For the text-containing cell, return its midpoint in [X, Y] coordinate format. 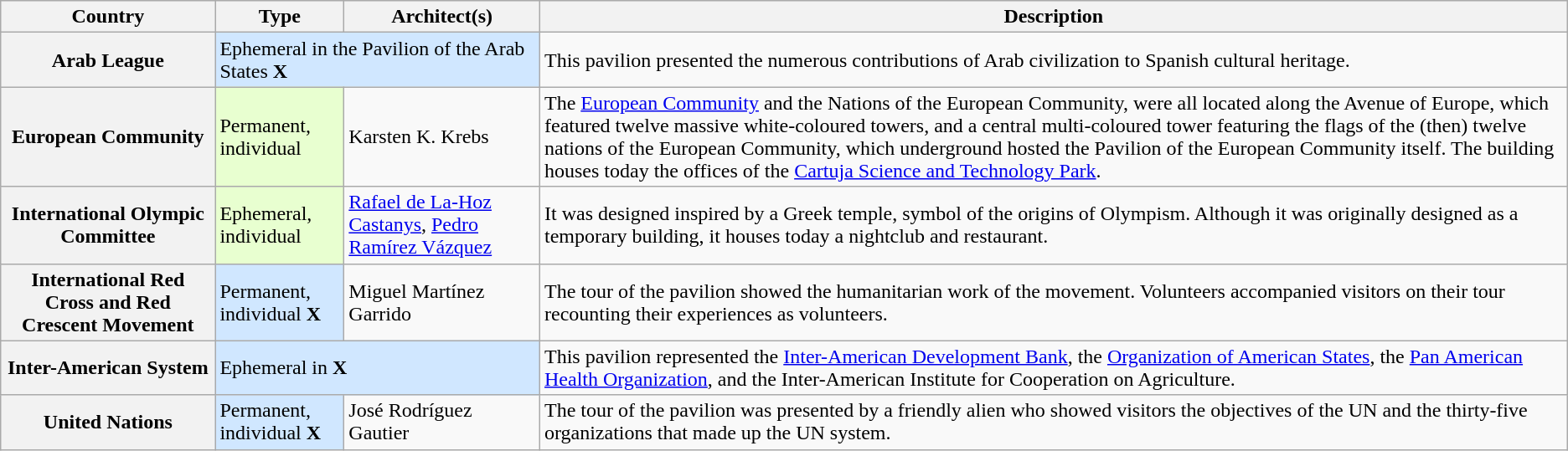
Rafael de La-Hoz Castanys, Pedro Ramírez Vázquez [442, 225]
Ephemeral in the Pavilion of the Arab States X [378, 60]
Country [108, 17]
Karsten K. Krebs [442, 137]
José Rodríguez Gautier [442, 422]
Description [1054, 17]
Ephemeral in X [378, 368]
Arab League [108, 60]
International Red Cross and Red Crescent Movement [108, 302]
Architect(s) [442, 17]
This pavilion presented the numerous contributions of Arab civilization to Spanish cultural heritage. [1054, 60]
Inter-American System [108, 368]
International Olympic Committee [108, 225]
European Community [108, 137]
Ephemeral, individual [280, 225]
United Nations [108, 422]
Type [280, 17]
Miguel Martínez Garrido [442, 302]
Permanent, individual [280, 137]
